Detect which cell encompasses the target text, then output its (X, Y) center coordinate. 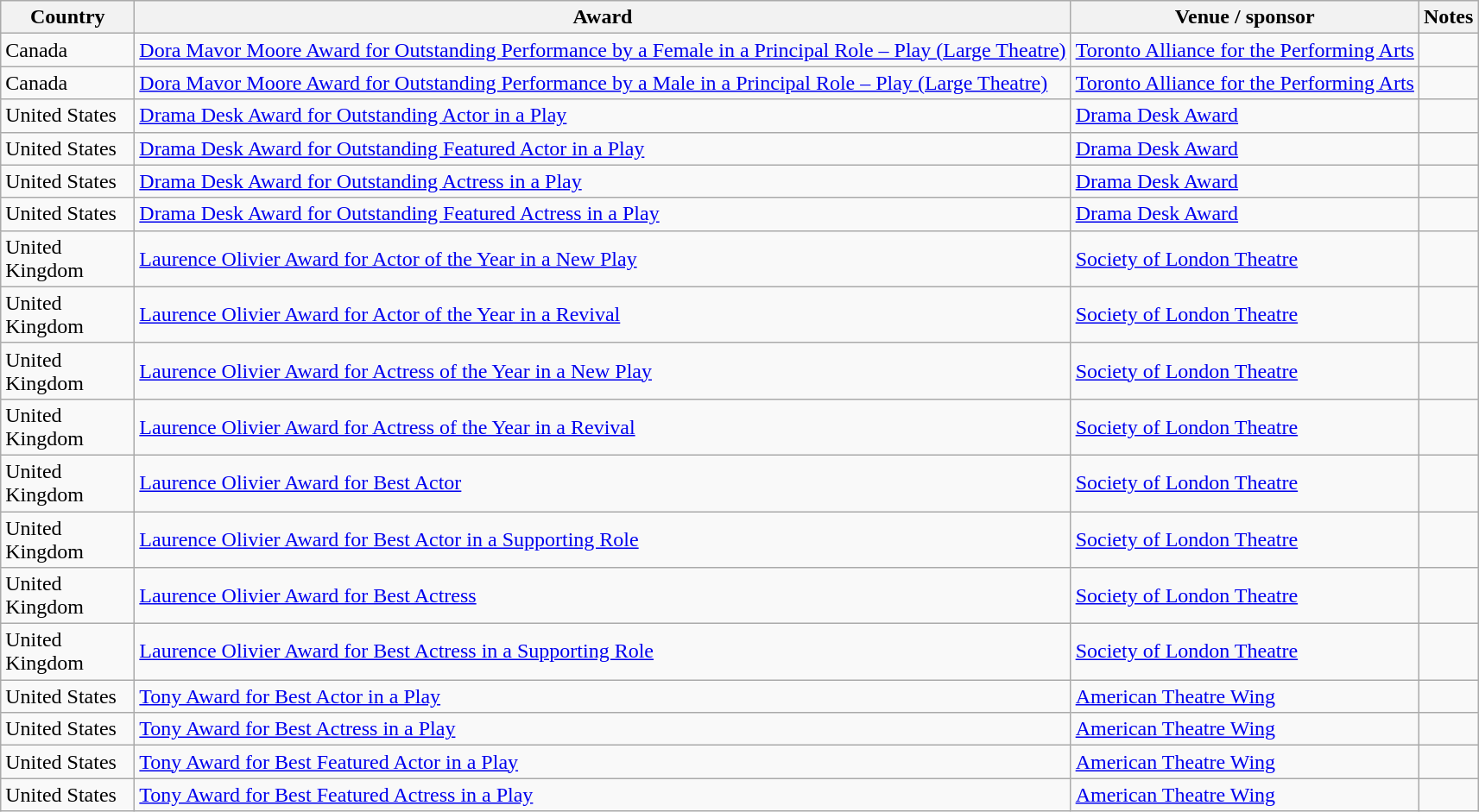
Drama Desk Award for Outstanding Actress in a Play (603, 181)
Laurence Olivier Award for Actor of the Year in a Revival (603, 314)
Laurence Olivier Award for Actress of the Year in a New Play (603, 371)
Laurence Olivier Award for Best Actress in a Supporting Role (603, 652)
Drama Desk Award for Outstanding Featured Actor in a Play (603, 148)
Tony Award for Best Featured Actress in a Play (603, 795)
Dora Mavor Moore Award for Outstanding Performance by a Female in a Principal Role – Play (Large Theatre) (603, 50)
Drama Desk Award for Outstanding Actor in a Play (603, 116)
Tony Award for Best Featured Actor in a Play (603, 762)
Award (603, 17)
Notes (1448, 17)
Laurence Olivier Award for Best Actor in a Supporting Role (603, 538)
Country (67, 17)
Laurence Olivier Award for Best Actress (603, 595)
Venue / sponsor (1245, 17)
Dora Mavor Moore Award for Outstanding Performance by a Male in a Principal Role – Play (Large Theatre) (603, 83)
Tony Award for Best Actor in a Play (603, 696)
Laurence Olivier Award for Actor of the Year in a New Play (603, 259)
Laurence Olivier Award for Actress of the Year in a Revival (603, 426)
Tony Award for Best Actress in a Play (603, 729)
Drama Desk Award for Outstanding Featured Actress in a Play (603, 214)
Laurence Olivier Award for Best Actor (603, 483)
